Capture the cell that displays the provided text and extract its (x, y) central coordinate. 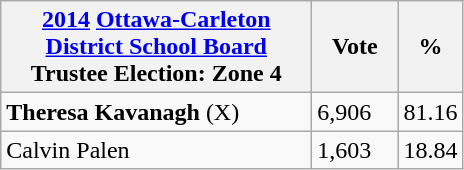
81.16 (430, 112)
Vote (355, 47)
Calvin Palen (156, 150)
2014 Ottawa-Carleton District School Board Trustee Election: Zone 4 (156, 47)
% (430, 47)
Theresa Kavanagh (X) (156, 112)
1,603 (355, 150)
6,906 (355, 112)
18.84 (430, 150)
